Identify which cell holds the provided text, then report its [X, Y] central coordinate. 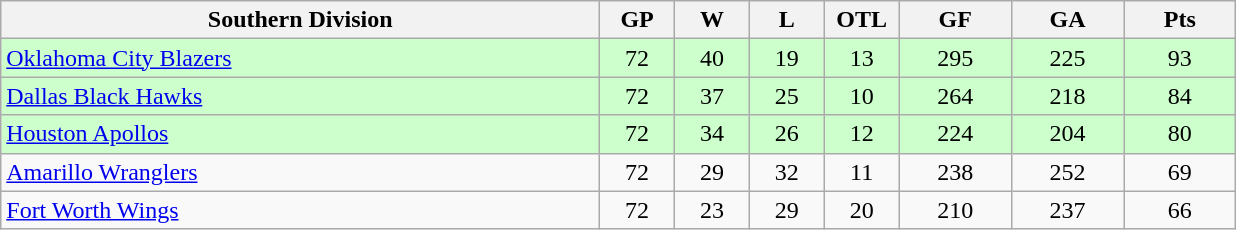
264 [955, 96]
GF [955, 20]
Houston Apollos [300, 134]
252 [1067, 172]
37 [712, 96]
204 [1067, 134]
OTL [862, 20]
238 [955, 172]
W [712, 20]
20 [862, 210]
Amarillo Wranglers [300, 172]
Oklahoma City Blazers [300, 58]
GA [1067, 20]
237 [1067, 210]
224 [955, 134]
295 [955, 58]
Fort Worth Wings [300, 210]
34 [712, 134]
L [786, 20]
69 [1180, 172]
Dallas Black Hawks [300, 96]
23 [712, 210]
Pts [1180, 20]
GP [638, 20]
11 [862, 172]
80 [1180, 134]
26 [786, 134]
40 [712, 58]
19 [786, 58]
225 [1067, 58]
13 [862, 58]
218 [1067, 96]
93 [1180, 58]
10 [862, 96]
12 [862, 134]
66 [1180, 210]
210 [955, 210]
Southern Division [300, 20]
84 [1180, 96]
25 [786, 96]
32 [786, 172]
